Capture the cell that displays the provided text and extract its (x, y) central coordinate. 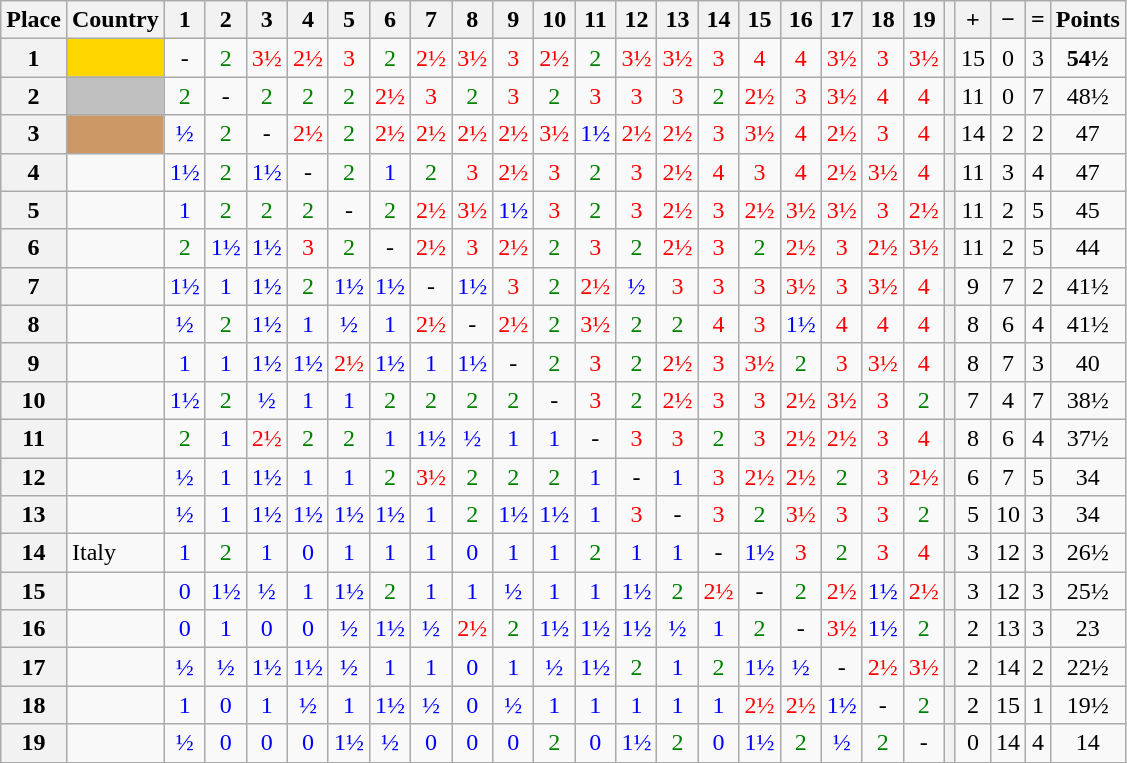
− (1008, 20)
Points (1088, 20)
+ (972, 20)
44 (1088, 248)
54½ (1088, 58)
19½ (1088, 705)
22½ (1088, 667)
26½ (1088, 553)
Place (34, 20)
Italy (115, 553)
40 (1088, 362)
45 (1088, 210)
37½ (1088, 438)
23 (1088, 629)
Country (115, 20)
25½ (1088, 591)
48½ (1088, 96)
= (1038, 20)
38½ (1088, 400)
